Identify which cell holds the provided text, then report its [x, y] central coordinate. 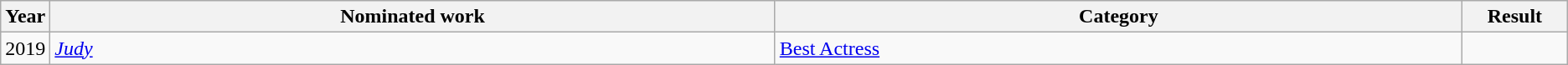
Nominated work [412, 17]
Category [1118, 17]
Best Actress [1118, 48]
Result [1515, 17]
2019 [25, 48]
Judy [412, 48]
Year [25, 17]
